For the text-containing cell, return its midpoint in [x, y] coordinate format. 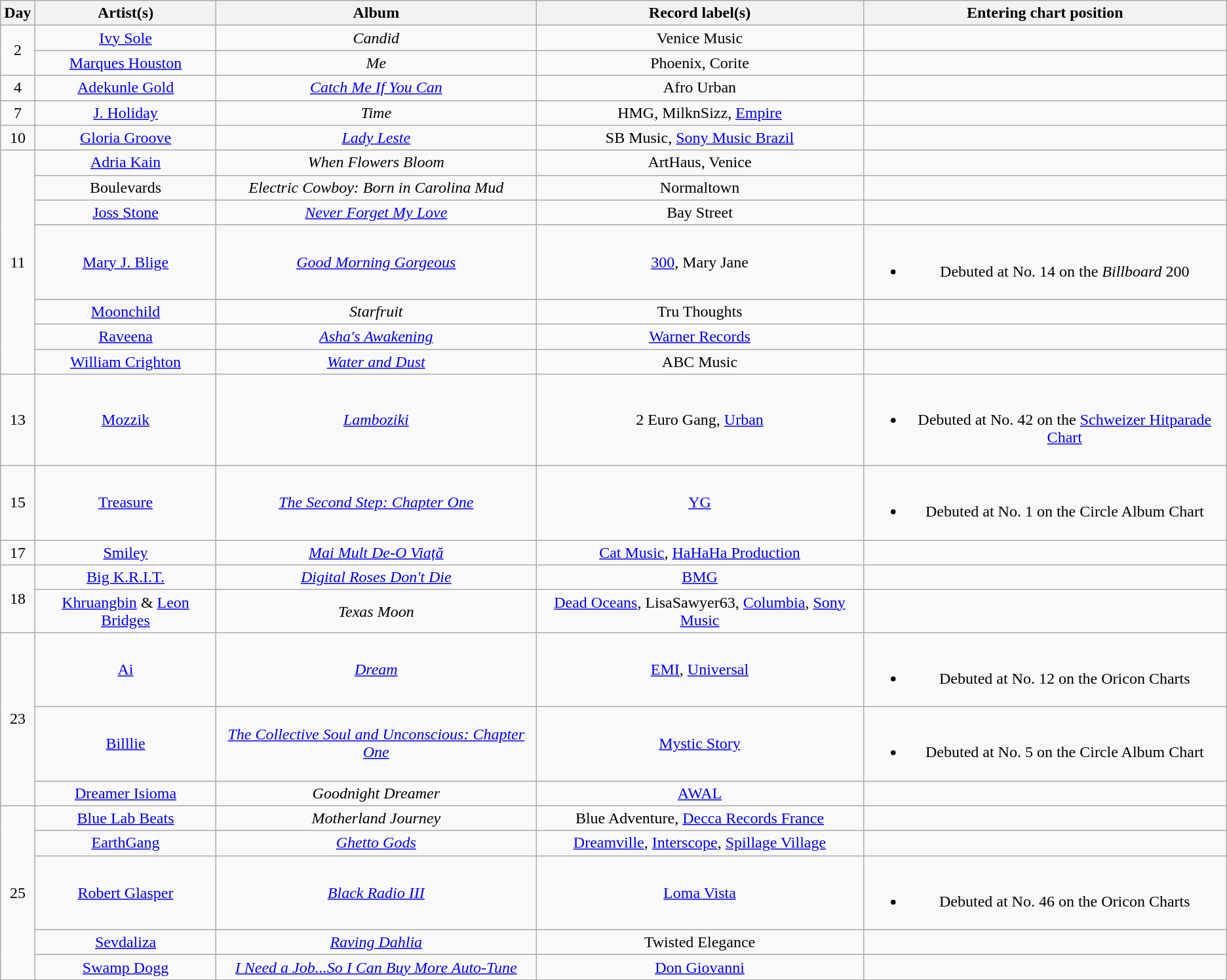
Raveena [126, 336]
J. Holiday [126, 113]
Tru Thoughts [700, 311]
ArtHaus, Venice [700, 163]
William Crighton [126, 361]
Ghetto Gods [376, 843]
Debuted at No. 1 on the Circle Album Chart [1045, 503]
The Collective Soul and Unconscious: Chapter One [376, 743]
17 [18, 553]
2 [18, 50]
Candid [376, 38]
Warner Records [700, 336]
Time [376, 113]
I Need a Job...So I Can Buy More Auto-Tune [376, 967]
10 [18, 138]
Starfruit [376, 311]
18 [18, 599]
13 [18, 420]
Joss Stone [126, 212]
23 [18, 719]
Dreamville, Interscope, Spillage Village [700, 843]
300, Mary Jane [700, 262]
Asha's Awakening [376, 336]
Marques Houston [126, 63]
Debuted at No. 14 on the Billboard 200 [1045, 262]
Catch Me If You Can [376, 88]
Electric Cowboy: Born in Carolina Mud [376, 187]
Adekunle Gold [126, 88]
Texas Moon [376, 611]
Debuted at No. 12 on the Oricon Charts [1045, 670]
Record label(s) [700, 13]
Debuted at No. 46 on the Oricon Charts [1045, 893]
2 Euro Gang, Urban [700, 420]
EMI, Universal [700, 670]
Afro Urban [700, 88]
Raving Dahlia [376, 942]
Mary J. Blige [126, 262]
15 [18, 503]
Good Morning Gorgeous [376, 262]
Mystic Story [700, 743]
Big K.R.I.T. [126, 578]
Don Giovanni [700, 967]
Entering chart position [1045, 13]
Lamboziki [376, 420]
Gloria Groove [126, 138]
Debuted at No. 5 on the Circle Album Chart [1045, 743]
Blue Lab Beats [126, 818]
7 [18, 113]
BMG [700, 578]
Mai Mult De-O Viață [376, 553]
Dream [376, 670]
Motherland Journey [376, 818]
YG [700, 503]
Boulevards [126, 187]
Day [18, 13]
Billlie [126, 743]
Venice Music [700, 38]
The Second Step: Chapter One [376, 503]
Digital Roses Don't Die [376, 578]
Never Forget My Love [376, 212]
Album [376, 13]
When Flowers Bloom [376, 163]
Ai [126, 670]
Phoenix, Corite [700, 63]
Swamp Dogg [126, 967]
Sevdaliza [126, 942]
Khruangbin & Leon Bridges [126, 611]
Ivy Sole [126, 38]
Dead Oceans, LisaSawyer63, Columbia, Sony Music [700, 611]
ABC Music [700, 361]
Moonchild [126, 311]
Artist(s) [126, 13]
SB Music, Sony Music Brazil [700, 138]
AWAL [700, 793]
HMG, MilknSizz, Empire [700, 113]
Water and Dust [376, 361]
EarthGang [126, 843]
25 [18, 893]
Twisted Elegance [700, 942]
Blue Adventure, Decca Records France [700, 818]
Goodnight Dreamer [376, 793]
Robert Glasper [126, 893]
4 [18, 88]
Loma Vista [700, 893]
Me [376, 63]
Adria Kain [126, 163]
Cat Music, HaHaHa Production [700, 553]
11 [18, 262]
Dreamer Isioma [126, 793]
Black Radio III [376, 893]
Normaltown [700, 187]
Mozzik [126, 420]
Smiley [126, 553]
Treasure [126, 503]
Lady Leste [376, 138]
Debuted at No. 42 on the Schweizer Hitparade Chart [1045, 420]
Bay Street [700, 212]
